For the text-containing cell, return its midpoint in (X, Y) coordinate format. 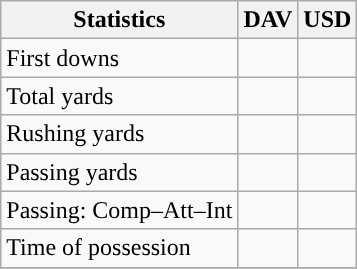
DAV (268, 20)
Passing yards (120, 172)
USD (328, 20)
Passing: Comp–Att–Int (120, 210)
Rushing yards (120, 134)
Time of possession (120, 248)
Total yards (120, 96)
Statistics (120, 20)
First downs (120, 58)
